From the cell containing the given text, extract its center point as (x, y) coordinate. 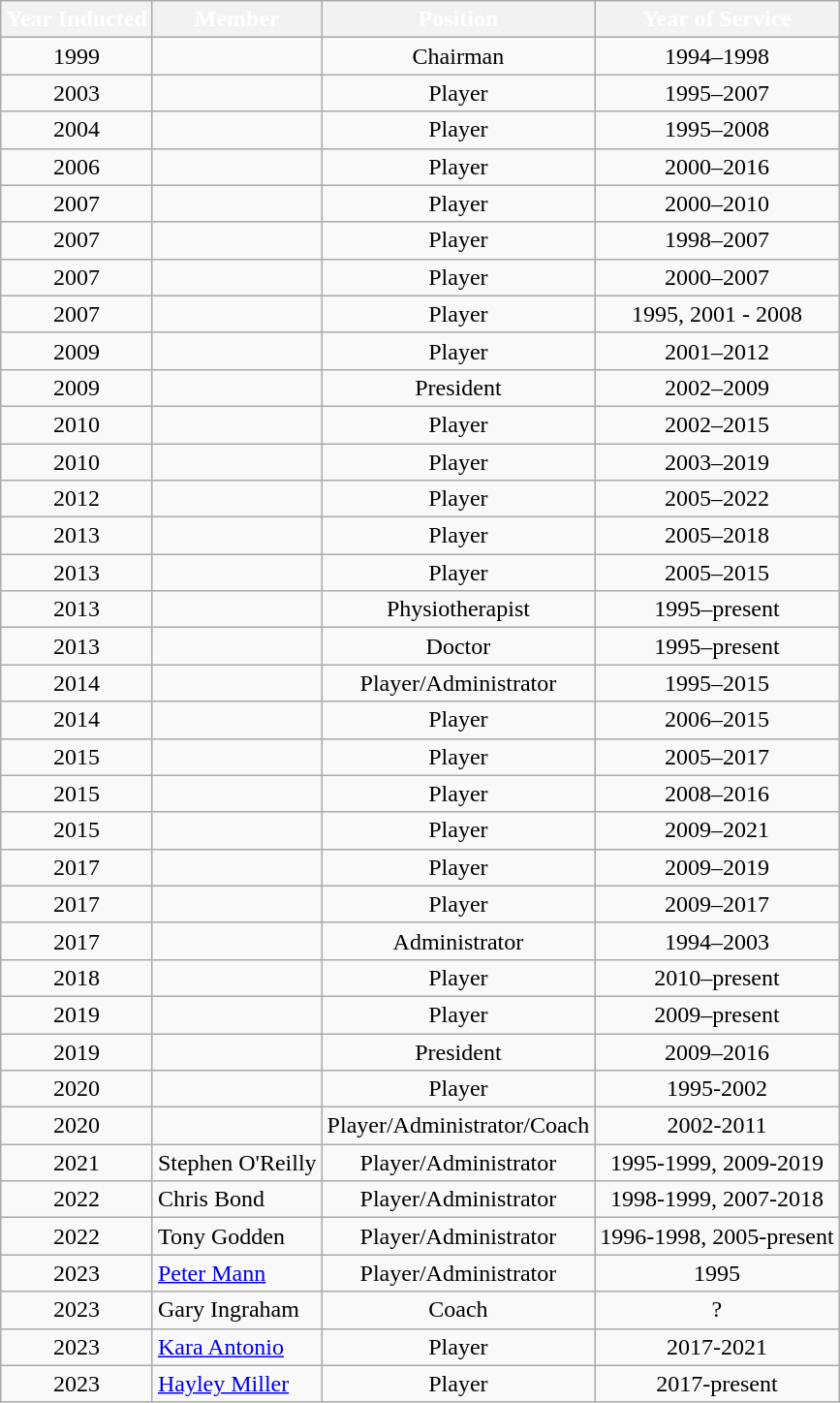
Position (458, 19)
Doctor (458, 646)
1995–2008 (717, 130)
2009–2019 (717, 867)
2009–2021 (717, 830)
Administrator (458, 941)
2010–present (717, 978)
1998–2007 (717, 240)
2005–2015 (717, 573)
2001–2012 (717, 351)
1994–2003 (717, 941)
Chairman (458, 56)
Kara Antonio (236, 1347)
2000–2016 (717, 167)
2021 (78, 1163)
2017-present (717, 1384)
2012 (78, 499)
1995-2002 (717, 1089)
Member (236, 19)
2002–2009 (717, 388)
2005–2018 (717, 536)
2002–2015 (717, 424)
Coach (458, 1310)
1995 (717, 1273)
Physiotherapist (458, 609)
? (717, 1310)
2008–2016 (717, 794)
2006–2015 (717, 720)
1995–2015 (717, 683)
2004 (78, 130)
2005–2017 (717, 757)
Year of Service (717, 19)
1998-1999, 2007-2018 (717, 1200)
1995–2007 (717, 93)
2000–2007 (717, 277)
Chris Bond (236, 1200)
Gary Ingraham (236, 1310)
1995-1999, 2009-2019 (717, 1163)
Year Inducted (78, 19)
2003–2019 (717, 462)
2009–2016 (717, 1051)
2000–2010 (717, 203)
Peter Mann (236, 1273)
Tony Godden (236, 1236)
1995, 2001 - 2008 (717, 314)
Stephen O'Reilly (236, 1163)
2018 (78, 978)
1994–1998 (717, 56)
2002-2011 (717, 1126)
2003 (78, 93)
2005–2022 (717, 499)
1999 (78, 56)
2006 (78, 167)
2017-2021 (717, 1347)
2009–2017 (717, 904)
2009–present (717, 1014)
Player/Administrator/Coach (458, 1126)
1996-1998, 2005-present (717, 1236)
Hayley Miller (236, 1384)
